Provide the [X, Y] coordinate of the cell's center where the given text is located.  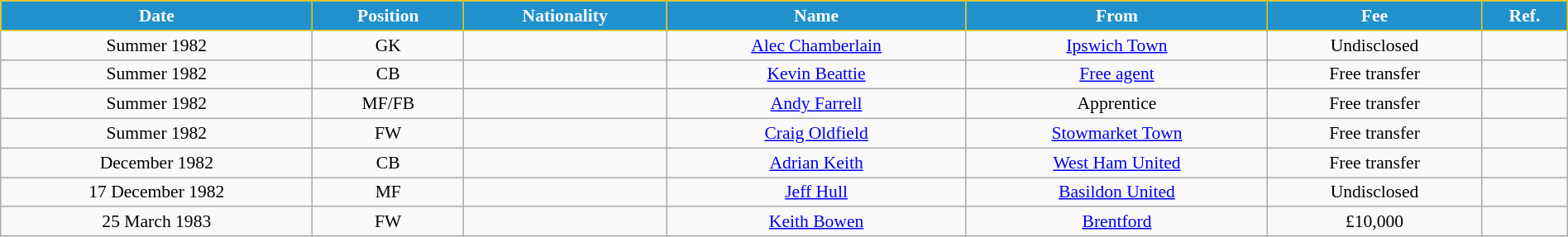
Alec Chamberlain [817, 45]
17 December 1982 [157, 192]
Keith Bowen [817, 222]
Ipswich Town [1116, 45]
Position [389, 16]
Brentford [1116, 222]
Kevin Beattie [817, 74]
MF/FB [389, 104]
Stowmarket Town [1116, 134]
£10,000 [1374, 222]
Nationality [566, 16]
Basildon United [1116, 192]
From [1116, 16]
Adrian Keith [817, 163]
25 March 1983 [157, 222]
December 1982 [157, 163]
MF [389, 192]
West Ham United [1116, 163]
Date [157, 16]
Andy Farrell [817, 104]
GK [389, 45]
Apprentice [1116, 104]
Name [817, 16]
Free agent [1116, 74]
Craig Oldfield [817, 134]
Ref. [1525, 16]
Jeff Hull [817, 192]
Fee [1374, 16]
